Return (X, Y) of the center of cell containing provided text 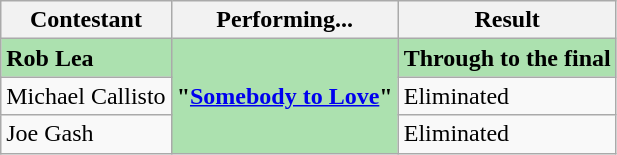
"Somebody to Love" (284, 96)
Rob Lea (86, 58)
Michael Callisto (86, 96)
Contestant (86, 20)
Joe Gash (86, 134)
Performing... (284, 20)
Result (507, 20)
Through to the final (507, 58)
